Find where the given text appears and provide that cell's center as [X, Y] coordinate. 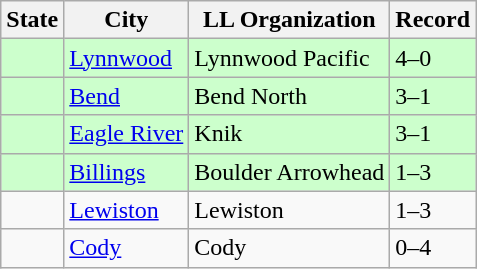
Record [433, 20]
Billings [126, 172]
Bend [126, 96]
4–0 [433, 58]
Knik [290, 134]
Bend North [290, 96]
Boulder Arrowhead [290, 172]
Eagle River [126, 134]
Lynnwood Pacific [290, 58]
0–4 [433, 248]
City [126, 20]
State [32, 20]
Lynnwood [126, 58]
LL Organization [290, 20]
